From the cell containing the given text, extract its center point as [X, Y] coordinate. 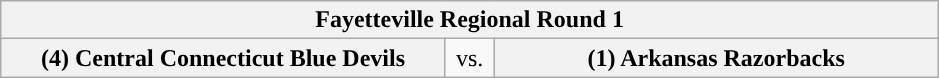
Fayetteville Regional Round 1 [470, 20]
vs. [470, 58]
(1) Arkansas Razorbacks [716, 58]
(4) Central Connecticut Blue Devils [224, 58]
